Search for the cell housing the specified text and yield its (x, y) center coordinate. 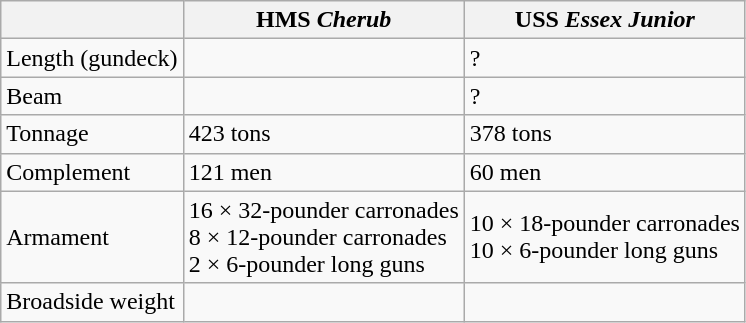
Tonnage (92, 134)
Broadside weight (92, 302)
378 tons (604, 134)
Beam (92, 96)
Armament (92, 237)
60 men (604, 172)
16 × 32-pounder carronades8 × 12-pounder carronades 2 × 6-pounder long guns (324, 237)
HMS Cherub (324, 20)
121 men (324, 172)
Complement (92, 172)
Length (gundeck) (92, 58)
10 × 18-pounder carronades10 × 6-pounder long guns (604, 237)
423 tons (324, 134)
USS Essex Junior (604, 20)
